Pinpoint the cell where the given text exists, returning its (x, y) midpoint coordinate. 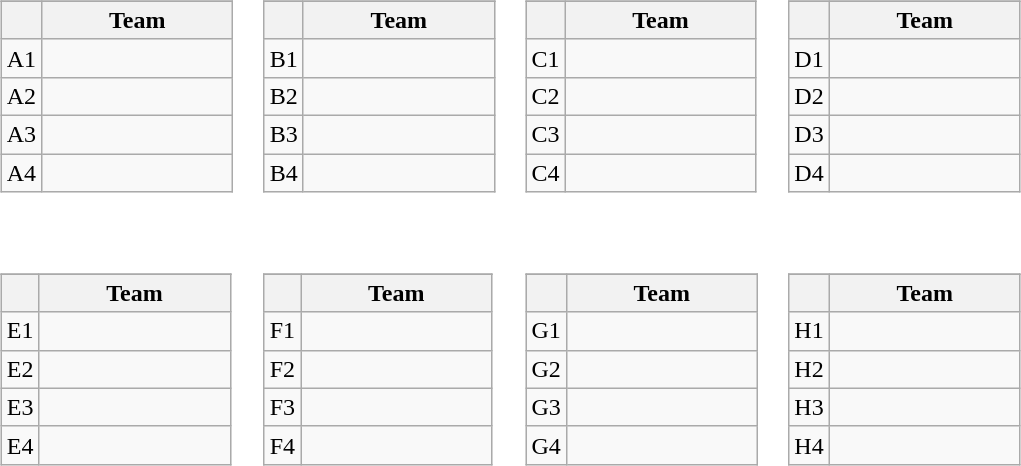
A2 (21, 96)
F4 (282, 445)
H3 (809, 407)
C1 (546, 58)
G2 (546, 369)
D3 (809, 134)
E4 (20, 445)
E3 (20, 407)
G4 (546, 445)
C3 (546, 134)
D1 (809, 58)
E2 (20, 369)
H2 (809, 369)
H1 (809, 331)
D4 (809, 173)
G3 (546, 407)
C4 (546, 173)
A3 (21, 134)
C2 (546, 96)
A4 (21, 173)
B2 (284, 96)
B1 (284, 58)
H4 (809, 445)
B4 (284, 173)
A1 (21, 58)
D2 (809, 96)
F2 (282, 369)
E1 (20, 331)
F3 (282, 407)
G1 (546, 331)
F1 (282, 331)
B3 (284, 134)
